From the cell containing the given text, extract its center point as [X, Y] coordinate. 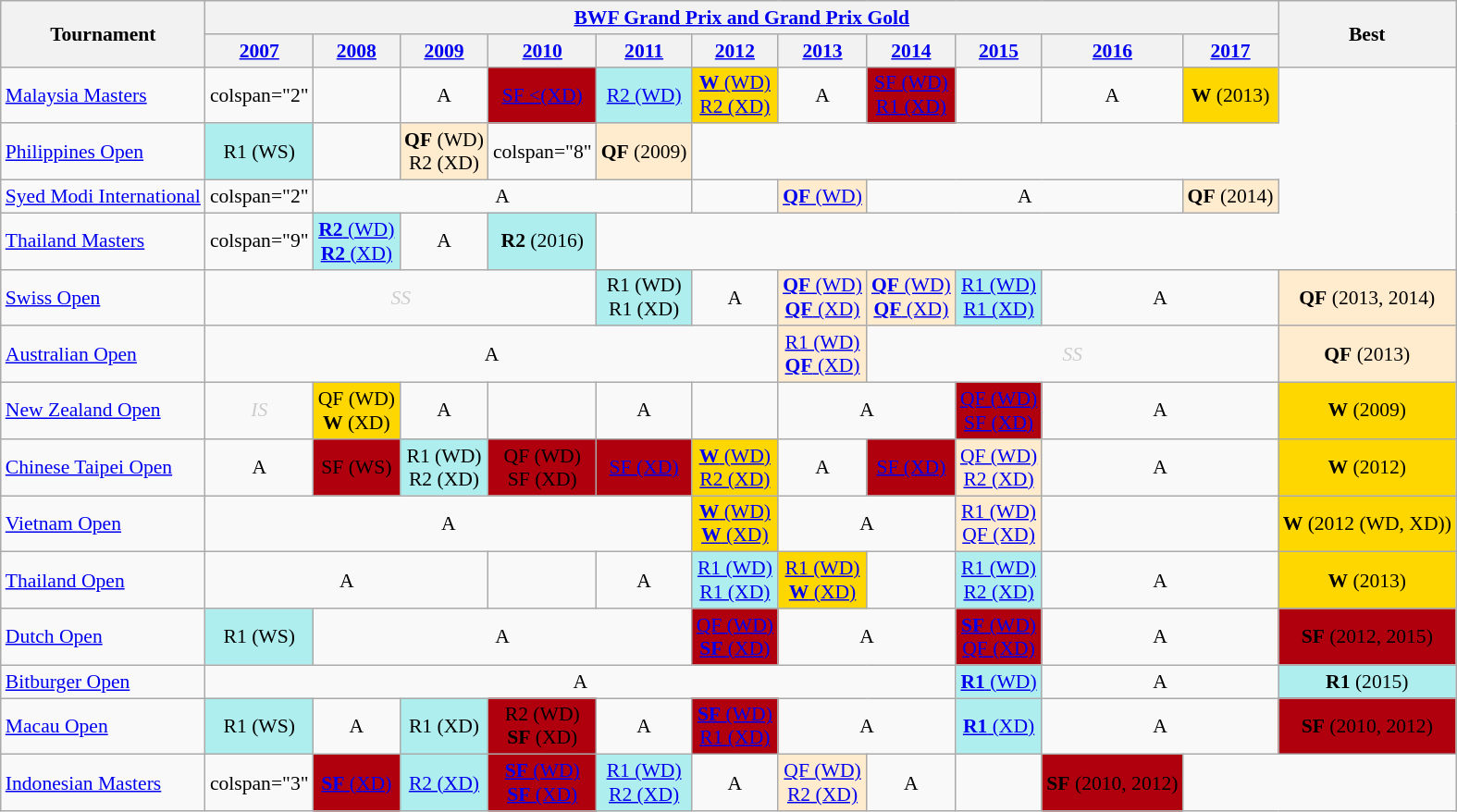
Vietnam Open [104, 523]
R1 (WD) [999, 682]
2015 [999, 51]
Malaysia Masters [104, 94]
Thailand Masters [104, 240]
2014 [911, 51]
W (2009) [1367, 411]
IS [259, 411]
2016 [1112, 51]
Best [1367, 33]
Swiss Open [104, 298]
QF (WD) [822, 197]
2017 [1230, 51]
Dutch Open [104, 636]
2012 [735, 51]
Bitburger Open [104, 682]
R2 (WD)SF (XD) [542, 727]
2008 [357, 51]
Chinese Taipei Open [104, 468]
Macau Open [104, 727]
SF <(XD) [542, 94]
R2 (WD) [644, 94]
QF (WD)W (XD) [357, 411]
colspan="9" [259, 240]
SF (WD)SF (XD) [542, 782]
QF (2013, 2014) [1367, 298]
W (WD)W (XD) [735, 523]
colspan="8" [542, 152]
New Zealand Open [104, 411]
SF (WD)QF (XD) [999, 636]
2010 [542, 51]
R1 (WD) R1 (XD) [644, 298]
Tournament [104, 33]
R1 (WD)W (XD) [822, 581]
2011 [644, 51]
R2 (XD) [444, 782]
Indonesian Masters [104, 782]
SF (2012, 2015) [1367, 636]
Thailand Open [104, 581]
W (2012) [1367, 468]
2013 [822, 51]
R1 (2015) [1367, 682]
Philippines Open [104, 152]
R2 (2016) [542, 240]
QF (2009) [644, 152]
BWF Grand Prix and Grand Prix Gold [742, 18]
2007 [259, 51]
2009 [444, 51]
QF (2014) [1230, 197]
QF (2013) [1367, 355]
Syed Modi International [104, 197]
R2 (WD)R2 (XD) [357, 240]
colspan="3" [259, 782]
SF (WS) [357, 468]
Australian Open [104, 355]
QF (WD) SF (XD) [542, 468]
W (2012 (WD, XD)) [1367, 523]
